Provide the (X, Y) coordinate of the cell's center where the given text is located.  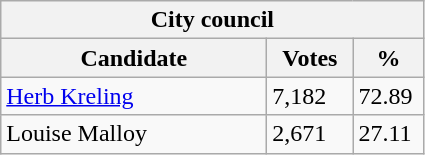
Herb Kreling (134, 96)
Louise Malloy (134, 134)
7,182 (310, 96)
Votes (310, 58)
72.89 (388, 96)
City council (212, 20)
% (388, 58)
27.11 (388, 134)
2,671 (310, 134)
Candidate (134, 58)
